Output the [X, Y] coordinate of the center of the cell containing the given text.  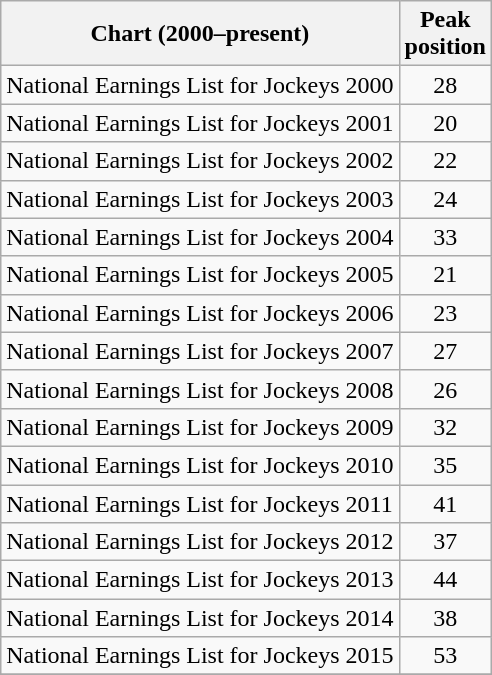
National Earnings List for Jockeys 2002 [200, 161]
53 [445, 656]
National Earnings List for Jockeys 2010 [200, 465]
21 [445, 275]
41 [445, 503]
Peakposition [445, 34]
44 [445, 580]
National Earnings List for Jockeys 2012 [200, 542]
35 [445, 465]
23 [445, 313]
National Earnings List for Jockeys 2007 [200, 351]
26 [445, 389]
22 [445, 161]
National Earnings List for Jockeys 2004 [200, 237]
National Earnings List for Jockeys 2003 [200, 199]
Chart (2000–present) [200, 34]
20 [445, 123]
38 [445, 618]
National Earnings List for Jockeys 2009 [200, 427]
37 [445, 542]
National Earnings List for Jockeys 2005 [200, 275]
National Earnings List for Jockeys 2015 [200, 656]
National Earnings List for Jockeys 2000 [200, 85]
National Earnings List for Jockeys 2008 [200, 389]
National Earnings List for Jockeys 2006 [200, 313]
National Earnings List for Jockeys 2001 [200, 123]
National Earnings List for Jockeys 2011 [200, 503]
28 [445, 85]
27 [445, 351]
National Earnings List for Jockeys 2013 [200, 580]
33 [445, 237]
National Earnings List for Jockeys 2014 [200, 618]
24 [445, 199]
32 [445, 427]
